Provide the [X, Y] coordinate of the cell's center where the given text is located.  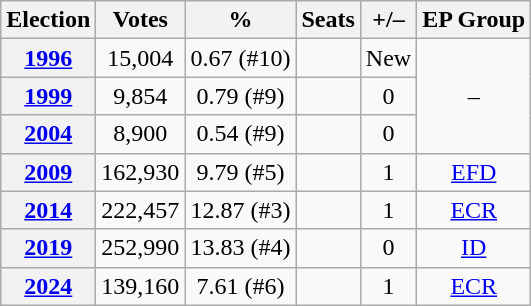
8,900 [140, 134]
New [388, 58]
252,990 [140, 248]
1999 [48, 96]
0.79 (#9) [240, 96]
ID [474, 248]
+/– [388, 20]
9.79 (#5) [240, 172]
12.87 (#3) [240, 210]
139,160 [140, 286]
2024 [48, 286]
13.83 (#4) [240, 248]
Election [48, 20]
Votes [140, 20]
– [474, 96]
2004 [48, 134]
2019 [48, 248]
0.67 (#10) [240, 58]
EFD [474, 172]
2014 [48, 210]
222,457 [140, 210]
EP Group [474, 20]
2009 [48, 172]
7.61 (#6) [240, 286]
15,004 [140, 58]
1996 [48, 58]
0.54 (#9) [240, 134]
Seats [328, 20]
% [240, 20]
162,930 [140, 172]
9,854 [140, 96]
